For the text-containing cell, return its midpoint in (X, Y) coordinate format. 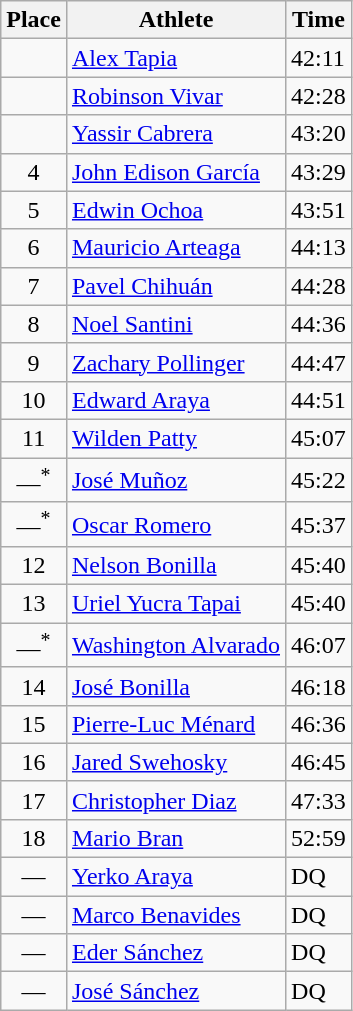
Noel Santini (176, 324)
18 (34, 839)
Alex Tapia (176, 58)
9 (34, 362)
12 (34, 566)
44:36 (319, 324)
10 (34, 400)
14 (34, 686)
Pavel Chihuán (176, 286)
6 (34, 248)
Marco Benavides (176, 915)
11 (34, 438)
Nelson Bonilla (176, 566)
Mauricio Arteaga (176, 248)
José Sánchez (176, 991)
Christopher Diaz (176, 800)
José Bonilla (176, 686)
16 (34, 762)
Robinson Vivar (176, 96)
45:07 (319, 438)
44:51 (319, 400)
46:45 (319, 762)
7 (34, 286)
Jared Swehosky (176, 762)
46:36 (319, 724)
15 (34, 724)
Edwin Ochoa (176, 210)
45:37 (319, 524)
Washington Alvarado (176, 646)
Eder Sánchez (176, 953)
Time (319, 20)
8 (34, 324)
John Edison García (176, 172)
17 (34, 800)
Zachary Pollinger (176, 362)
45:22 (319, 480)
43:20 (319, 134)
44:47 (319, 362)
Mario Bran (176, 839)
Athlete (176, 20)
46:18 (319, 686)
Oscar Romero (176, 524)
Edward Araya (176, 400)
42:28 (319, 96)
Yassir Cabrera (176, 134)
José Muñoz (176, 480)
47:33 (319, 800)
4 (34, 172)
5 (34, 210)
Uriel Yucra Tapai (176, 604)
52:59 (319, 839)
44:28 (319, 286)
Wilden Patty (176, 438)
Yerko Araya (176, 877)
Pierre-Luc Ménard (176, 724)
46:07 (319, 646)
44:13 (319, 248)
42:11 (319, 58)
43:29 (319, 172)
13 (34, 604)
Place (34, 20)
43:51 (319, 210)
